Capture the cell that displays the provided text and extract its [x, y] central coordinate. 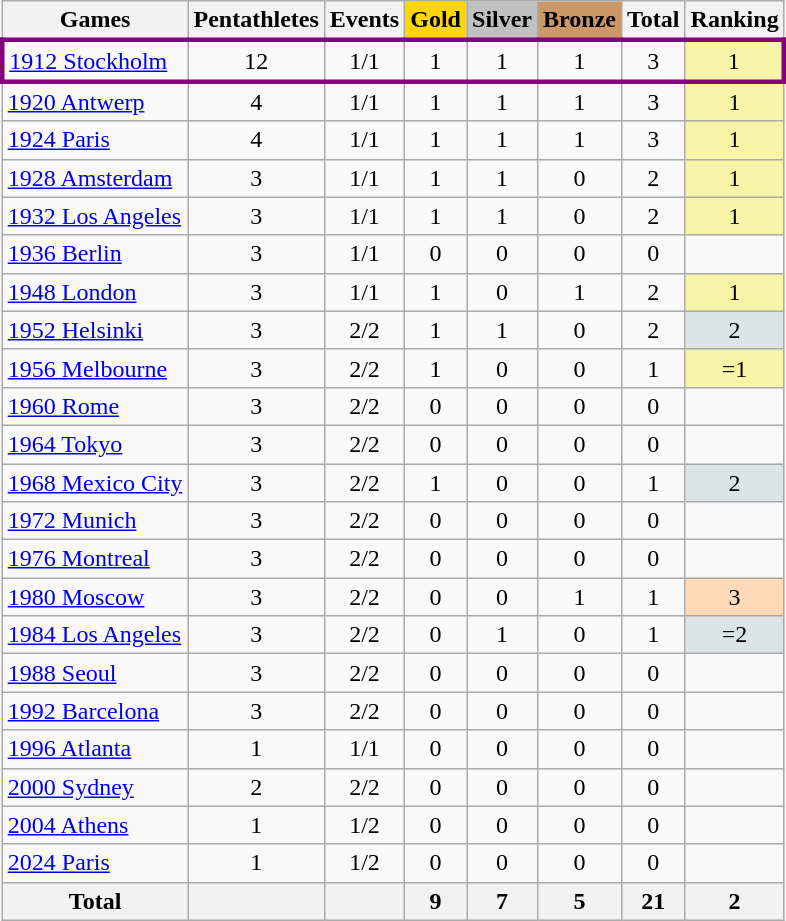
1920 Antwerp [95, 101]
1964 Tokyo [95, 444]
2000 Sydney [95, 787]
1996 Atlanta [95, 749]
1988 Seoul [95, 673]
Gold [436, 21]
1956 Melbourne [95, 368]
5 [580, 901]
1976 Montreal [95, 559]
Silver [502, 21]
1972 Munich [95, 521]
1948 London [95, 292]
9 [436, 901]
Events [364, 21]
1992 Barcelona [95, 711]
1980 Moscow [95, 597]
Bronze [580, 21]
Ranking [734, 21]
1932 Los Angeles [95, 216]
Pentathletes [256, 21]
1984 Los Angeles [95, 635]
1936 Berlin [95, 254]
1928 Amsterdam [95, 178]
12 [256, 60]
2024 Paris [95, 863]
=2 [734, 635]
1968 Mexico City [95, 483]
1960 Rome [95, 406]
Games [95, 21]
7 [502, 901]
=1 [734, 368]
1952 Helsinki [95, 330]
2004 Athens [95, 825]
1912 Stockholm [95, 60]
1924 Paris [95, 140]
21 [654, 901]
